For the text-containing cell, return its midpoint in [X, Y] coordinate format. 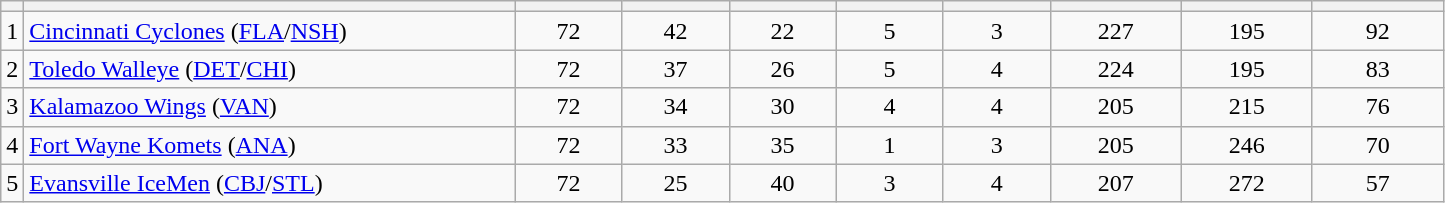
Kalamazoo Wings (VAN) [270, 107]
Fort Wayne Komets (ANA) [270, 145]
272 [1246, 183]
Toledo Walleye (DET/CHI) [270, 69]
42 [676, 31]
35 [782, 145]
92 [1378, 31]
70 [1378, 145]
33 [676, 145]
40 [782, 183]
57 [1378, 183]
227 [1116, 31]
22 [782, 31]
34 [676, 107]
215 [1246, 107]
Evansville IceMen (CBJ/STL) [270, 183]
76 [1378, 107]
Cincinnati Cyclones (FLA/NSH) [270, 31]
207 [1116, 183]
83 [1378, 69]
224 [1116, 69]
246 [1246, 145]
37 [676, 69]
30 [782, 107]
26 [782, 69]
2 [12, 69]
25 [676, 183]
